Determine the [X, Y] coordinate at the center of the cell enclosing the given text.  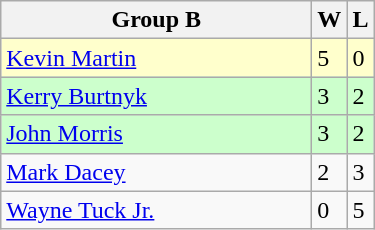
Kevin Martin [156, 58]
Kerry Burtnyk [156, 96]
Group B [156, 20]
W [330, 20]
Mark Dacey [156, 172]
John Morris [156, 134]
Wayne Tuck Jr. [156, 210]
L [360, 20]
